Scan for the cell matching the given text and deliver its (X, Y) coordinate at center. 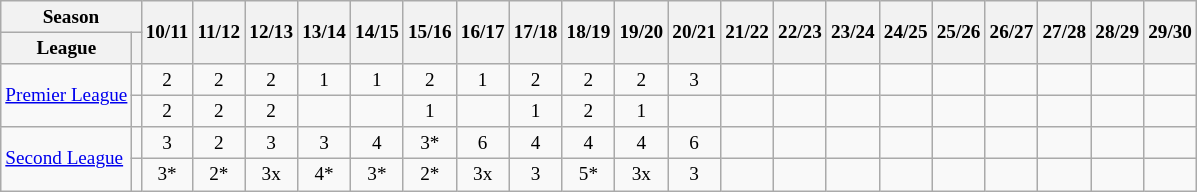
24/25 (906, 32)
21/22 (748, 32)
25/26 (958, 32)
20/21 (694, 32)
15/16 (430, 32)
17/18 (536, 32)
13/14 (324, 32)
19/20 (642, 32)
12/13 (272, 32)
18/19 (588, 32)
22/23 (800, 32)
14/15 (376, 32)
4* (324, 175)
League (66, 48)
16/17 (482, 32)
23/24 (852, 32)
27/28 (1064, 32)
Second League (66, 158)
Premier League (66, 96)
28/29 (1118, 32)
26/27 (1012, 32)
10/11 (167, 32)
29/30 (1170, 32)
Season (71, 17)
5* (588, 175)
11/12 (219, 32)
